Determine the (X, Y) coordinate at the center of the cell enclosing the given text.  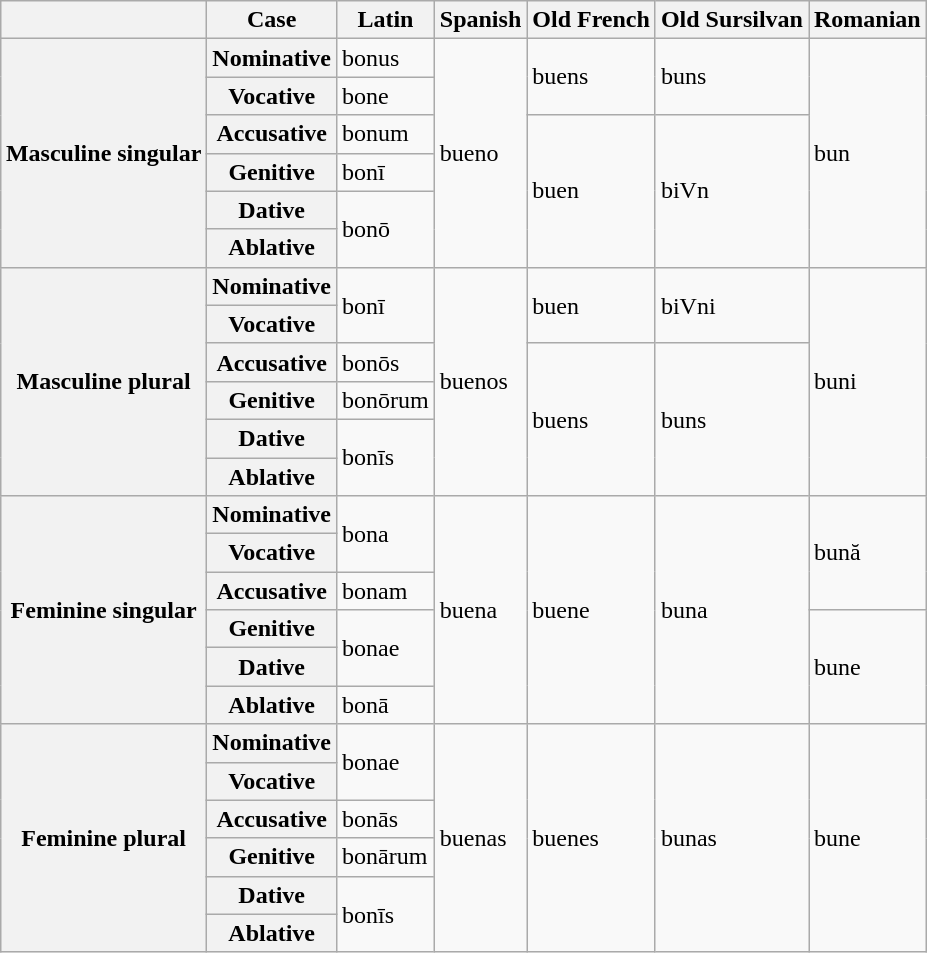
bonārum (386, 857)
Feminine singular (103, 610)
bunas (732, 838)
bueno (480, 153)
Latin (386, 20)
bonās (386, 819)
bonā (386, 705)
buenes (592, 838)
Masculine singular (103, 153)
Feminine plural (103, 838)
buena (480, 610)
Old Sursilvan (732, 20)
Masculine plural (103, 381)
bone (386, 96)
buni (867, 381)
bonō (386, 229)
bonus (386, 58)
buenos (480, 381)
buna (732, 610)
bonum (386, 134)
bun (867, 153)
bona (386, 534)
biVn (732, 191)
bonam (386, 591)
Romanian (867, 20)
Spanish (480, 20)
bonōrum (386, 400)
buenas (480, 838)
bună (867, 553)
Old French (592, 20)
biVni (732, 305)
buene (592, 610)
Case (272, 20)
bonōs (386, 362)
